Extract the (x, y) coordinate from the center of the cell holding the provided text.  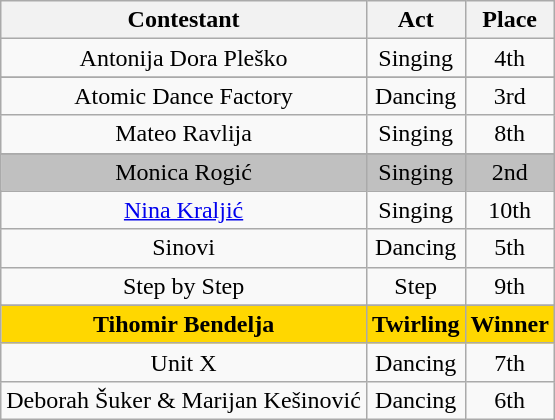
Tihomir Bendelja (184, 324)
10th (510, 210)
Deborah Šuker & Marijan Kešinović (184, 400)
Winner (510, 324)
Step (416, 286)
7th (510, 362)
Unit X (184, 362)
Mateo Ravlija (184, 134)
2nd (510, 172)
Contestant (184, 20)
8th (510, 134)
4th (510, 58)
Atomic Dance Factory (184, 96)
5th (510, 248)
Place (510, 20)
Nina Kraljić (184, 210)
Monica Rogić (184, 172)
Sinovi (184, 248)
Act (416, 20)
Twirling (416, 324)
9th (510, 286)
3rd (510, 96)
Step by Step (184, 286)
Antonija Dora Pleško (184, 58)
6th (510, 400)
